Search for the cell housing the specified text and yield its (x, y) center coordinate. 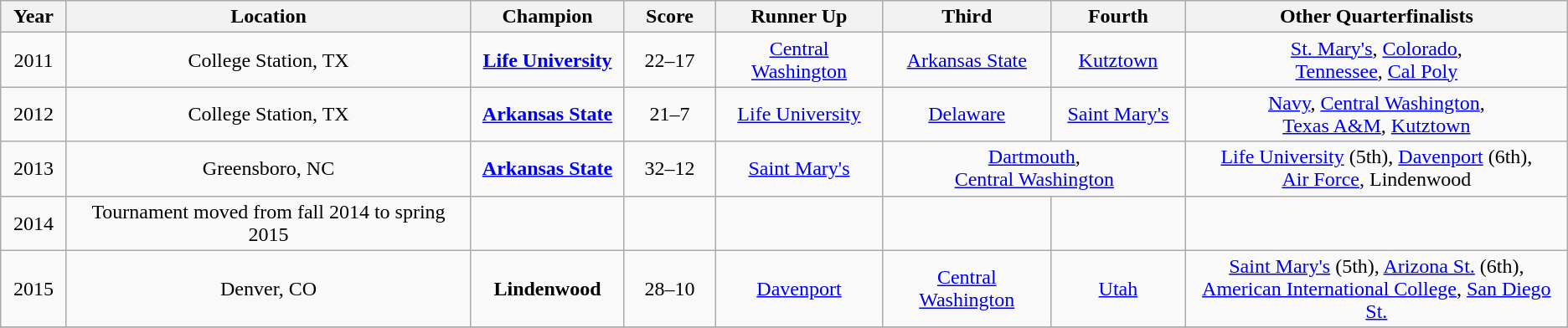
Champion (548, 17)
Saint Mary's (5th), Arizona St. (6th), American International College, San Diego St. (1376, 289)
2013 (34, 169)
Tournament moved from fall 2014 to spring 2015 (268, 223)
Utah (1117, 289)
Year (34, 17)
Life University (5th), Davenport (6th), Air Force, Lindenwood (1376, 169)
2011 (34, 60)
Kutztown (1117, 60)
Greensboro, NC (268, 169)
Navy, Central Washington, Texas A&M, Kutztown (1376, 114)
Davenport (799, 289)
Score (670, 17)
Delaware (967, 114)
St. Mary's, Colorado, Tennessee, Cal Poly (1376, 60)
Fourth (1117, 17)
Denver, CO (268, 289)
21–7 (670, 114)
2014 (34, 223)
Other Quarterfinalists (1376, 17)
Dartmouth, Central Washington (1034, 169)
Third (967, 17)
Lindenwood (548, 289)
Runner Up (799, 17)
Location (268, 17)
22–17 (670, 60)
2015 (34, 289)
28–10 (670, 289)
2012 (34, 114)
32–12 (670, 169)
